From the cell containing the given text, extract its center point as [x, y] coordinate. 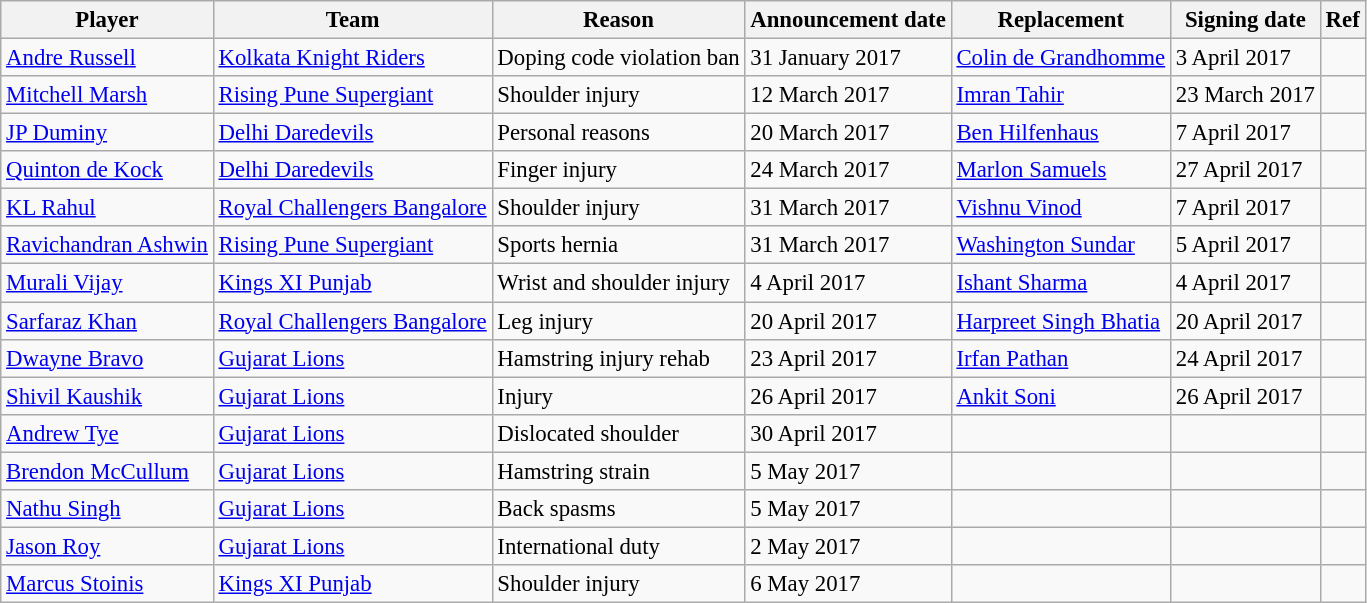
Ankit Soni [1060, 396]
Announcement date [848, 20]
Ravichandran Ashwin [107, 245]
Marcus Stoinis [107, 584]
Replacement [1060, 20]
2 May 2017 [848, 546]
Quinton de Kock [107, 170]
24 March 2017 [848, 170]
Colin de Grandhomme [1060, 58]
23 March 2017 [1245, 95]
Andrew Tye [107, 433]
23 April 2017 [848, 358]
Irfan Pathan [1060, 358]
Murali Vijay [107, 283]
Leg injury [618, 321]
Wrist and shoulder injury [618, 283]
Reason [618, 20]
Imran Tahir [1060, 95]
Shivil Kaushik [107, 396]
Finger injury [618, 170]
Dislocated shoulder [618, 433]
Doping code violation ban [618, 58]
5 April 2017 [1245, 245]
3 April 2017 [1245, 58]
Andre Russell [107, 58]
Team [352, 20]
Nathu Singh [107, 509]
JP Duminy [107, 133]
Player [107, 20]
KL Rahul [107, 208]
6 May 2017 [848, 584]
Personal reasons [618, 133]
Sarfaraz Khan [107, 321]
Injury [618, 396]
Harpreet Singh Bhatia [1060, 321]
24 April 2017 [1245, 358]
20 March 2017 [848, 133]
30 April 2017 [848, 433]
Hamstring strain [618, 471]
Kolkata Knight Riders [352, 58]
Vishnu Vinod [1060, 208]
Sports hernia [618, 245]
Jason Roy [107, 546]
Brendon McCullum [107, 471]
Ben Hilfenhaus [1060, 133]
Ishant Sharma [1060, 283]
Hamstring injury rehab [618, 358]
Marlon Samuels [1060, 170]
Mitchell Marsh [107, 95]
Signing date [1245, 20]
Dwayne Bravo [107, 358]
Washington Sundar [1060, 245]
12 March 2017 [848, 95]
31 January 2017 [848, 58]
International duty [618, 546]
Back spasms [618, 509]
27 April 2017 [1245, 170]
Ref [1342, 20]
